Determine the [x, y] coordinate at the center of the cell enclosing the given text.  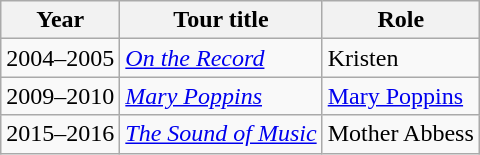
Role [400, 20]
Mother Abbess [400, 134]
Year [60, 20]
2004–2005 [60, 58]
Kristen [400, 58]
On the Record [221, 58]
2015–2016 [60, 134]
The Sound of Music [221, 134]
Tour title [221, 20]
2009–2010 [60, 96]
